Search for the cell housing the specified text and yield its (X, Y) center coordinate. 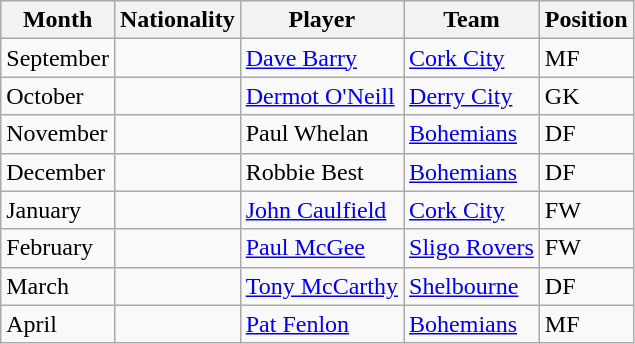
Tony McCarthy (322, 286)
Sligo Rovers (472, 248)
Position (586, 20)
Shelbourne (472, 286)
Team (472, 20)
Robbie Best (322, 172)
GK (586, 96)
Paul McGee (322, 248)
Player (322, 20)
November (58, 134)
October (58, 96)
Nationality (177, 20)
Dave Barry (322, 58)
Derry City (472, 96)
John Caulfield (322, 210)
February (58, 248)
March (58, 286)
Pat Fenlon (322, 324)
Dermot O'Neill (322, 96)
Month (58, 20)
December (58, 172)
January (58, 210)
Paul Whelan (322, 134)
September (58, 58)
April (58, 324)
